Output the [X, Y] coordinate of the center of the cell containing the given text.  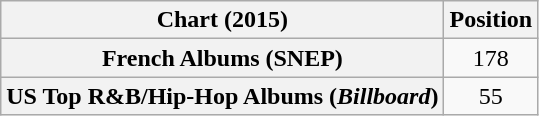
French Albums (SNEP) [222, 58]
US Top R&B/Hip-Hop Albums (Billboard) [222, 96]
Position [491, 20]
178 [491, 58]
Chart (2015) [222, 20]
55 [491, 96]
